Determine the (X, Y) coordinate at the center of the cell enclosing the given text.  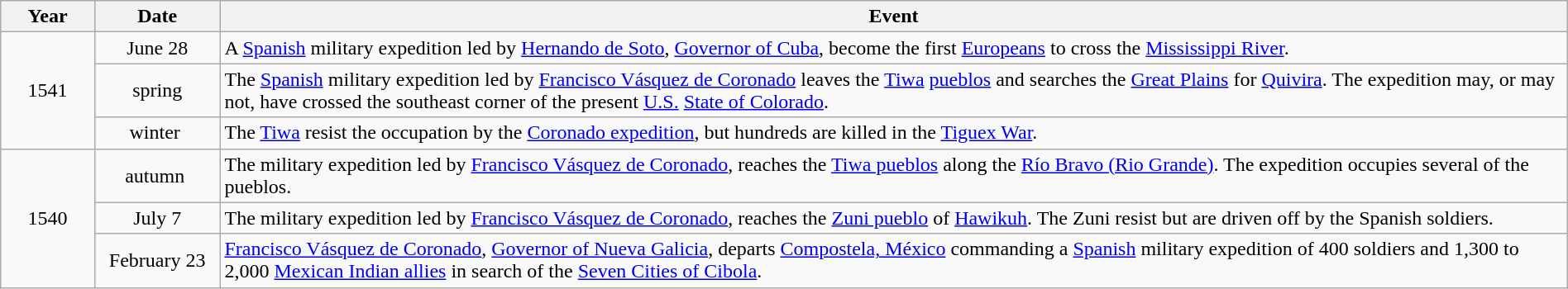
autumn (157, 175)
Event (893, 17)
winter (157, 133)
February 23 (157, 261)
The Tiwa resist the occupation by the Coronado expedition, but hundreds are killed in the Tiguex War. (893, 133)
Date (157, 17)
spring (157, 91)
July 7 (157, 218)
1540 (48, 218)
A Spanish military expedition led by Hernando de Soto, Governor of Cuba, become the first Europeans to cross the Mississippi River. (893, 48)
June 28 (157, 48)
1541 (48, 91)
Year (48, 17)
